Return [X, Y] of the center of cell containing provided text 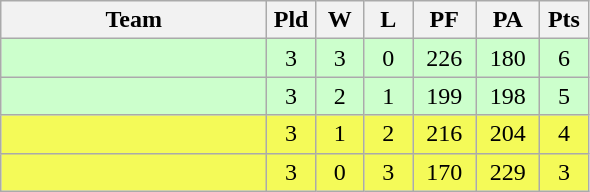
216 [444, 134]
229 [508, 172]
W [340, 20]
170 [444, 172]
199 [444, 96]
5 [564, 96]
Pld [292, 20]
PA [508, 20]
198 [508, 96]
204 [508, 134]
PF [444, 20]
180 [508, 58]
Team [134, 20]
6 [564, 58]
226 [444, 58]
4 [564, 134]
Pts [564, 20]
L [388, 20]
